Find where the given text appears and provide that cell's center as (x, y) coordinate. 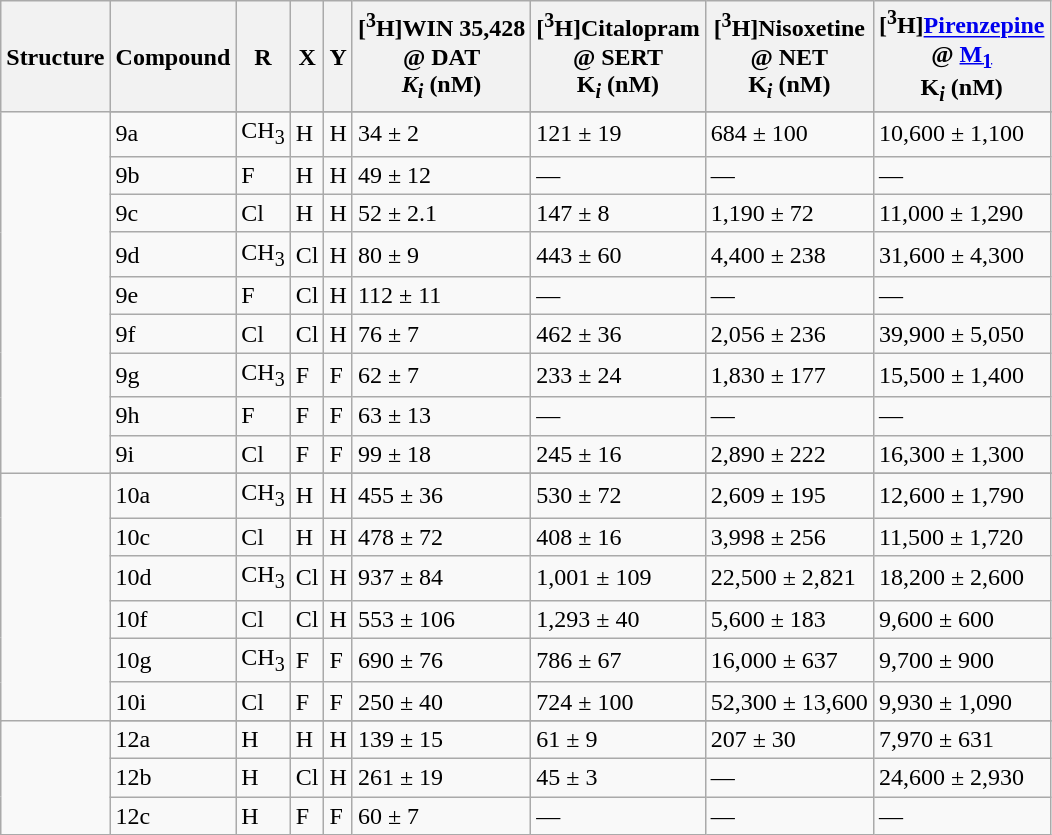
9g (173, 375)
9a (173, 134)
99 ± 18 (441, 454)
10i (173, 701)
462 ± 36 (618, 334)
1,293 ± 40 (618, 619)
12a (173, 739)
9i (173, 454)
16,300 ± 1,300 (962, 454)
39,900 ± 5,050 (962, 334)
[3H]Citalopram@ SERTKi (nM) (618, 56)
147 ± 8 (618, 213)
12b (173, 778)
9f (173, 334)
2,609 ± 195 (789, 495)
724 ± 100 (618, 701)
22,500 ± 2,821 (789, 578)
9b (173, 175)
12c (173, 816)
553 ± 106 (441, 619)
684 ± 100 (789, 134)
52,300 ± 13,600 (789, 701)
245 ± 16 (618, 454)
24,600 ± 2,930 (962, 778)
7,970 ± 631 (962, 739)
690 ± 76 (441, 660)
139 ± 15 (441, 739)
[3H]Pirenzepine@ M1Ki (nM) (962, 56)
3,998 ± 256 (789, 537)
[3H]WIN 35,428@ DATKi (nM) (441, 56)
Compound (173, 56)
9,700 ± 900 (962, 660)
10,600 ± 1,100 (962, 134)
10f (173, 619)
[3H]Nisoxetine@ NETKi (nM) (789, 56)
478 ± 72 (441, 537)
9,930 ± 1,090 (962, 701)
408 ± 16 (618, 537)
18,200 ± 2,600 (962, 578)
4,400 ± 238 (789, 254)
45 ± 3 (618, 778)
62 ± 7 (441, 375)
121 ± 19 (618, 134)
15,500 ± 1,400 (962, 375)
9c (173, 213)
52 ± 2.1 (441, 213)
1,830 ± 177 (789, 375)
34 ± 2 (441, 134)
Y (338, 56)
233 ± 24 (618, 375)
9e (173, 296)
786 ± 67 (618, 660)
10c (173, 537)
1,001 ± 109 (618, 578)
80 ± 9 (441, 254)
11,000 ± 1,290 (962, 213)
16,000 ± 637 (789, 660)
11,500 ± 1,720 (962, 537)
61 ± 9 (618, 739)
9,600 ± 600 (962, 619)
443 ± 60 (618, 254)
112 ± 11 (441, 296)
49 ± 12 (441, 175)
5,600 ± 183 (789, 619)
9d (173, 254)
10a (173, 495)
207 ± 30 (789, 739)
250 ± 40 (441, 701)
31,600 ± 4,300 (962, 254)
2,056 ± 236 (789, 334)
455 ± 36 (441, 495)
261 ± 19 (441, 778)
X (307, 56)
R (263, 56)
60 ± 7 (441, 816)
2,890 ± 222 (789, 454)
937 ± 84 (441, 578)
63 ± 13 (441, 416)
530 ± 72 (618, 495)
12,600 ± 1,790 (962, 495)
1,190 ± 72 (789, 213)
76 ± 7 (441, 334)
Structure (56, 56)
10g (173, 660)
9h (173, 416)
10d (173, 578)
